Return (x, y) of the center of cell containing provided text 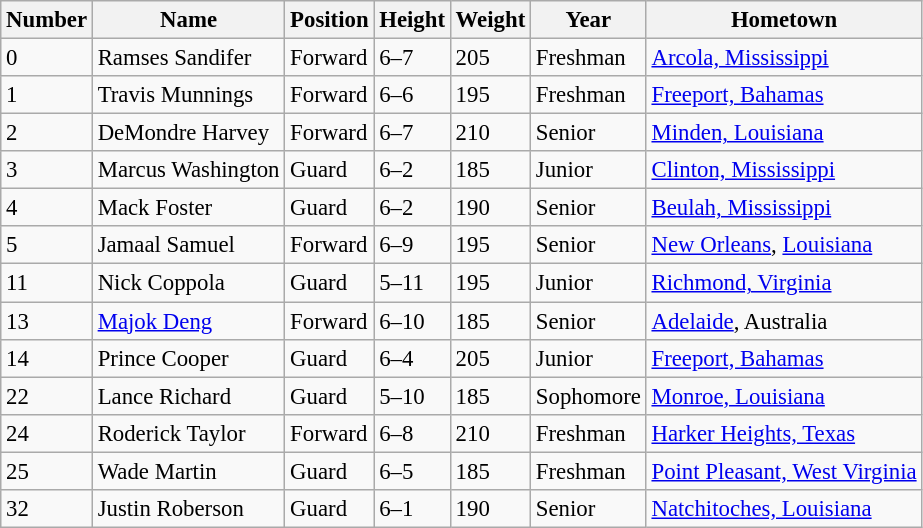
13 (47, 321)
Wade Martin (188, 471)
6–4 (412, 358)
5–10 (412, 396)
Majok Deng (188, 321)
Natchitoches, Louisiana (784, 509)
Name (188, 20)
Roderick Taylor (188, 433)
6–1 (412, 509)
Arcola, Mississippi (784, 58)
Lance Richard (188, 396)
6–8 (412, 433)
Year (589, 20)
14 (47, 358)
Sophomore (589, 396)
4 (47, 208)
22 (47, 396)
Monroe, Louisiana (784, 396)
Height (412, 20)
25 (47, 471)
2 (47, 133)
11 (47, 283)
1 (47, 95)
Marcus Washington (188, 170)
6–5 (412, 471)
24 (47, 433)
Mack Foster (188, 208)
Minden, Louisiana (784, 133)
Point Pleasant, West Virginia (784, 471)
Beulah, Mississippi (784, 208)
Adelaide, Australia (784, 321)
Weight (490, 20)
Ramses Sandifer (188, 58)
Position (330, 20)
Jamaal Samuel (188, 245)
6–9 (412, 245)
5 (47, 245)
Harker Heights, Texas (784, 433)
New Orleans, Louisiana (784, 245)
5–11 (412, 283)
Nick Coppola (188, 283)
Richmond, Virginia (784, 283)
DeMondre Harvey (188, 133)
6–10 (412, 321)
Justin Roberson (188, 509)
3 (47, 170)
Number (47, 20)
Hometown (784, 20)
6–6 (412, 95)
0 (47, 58)
Clinton, Mississippi (784, 170)
Prince Cooper (188, 358)
Travis Munnings (188, 95)
32 (47, 509)
